Return the [X, Y] coordinate for the center point of the cell that contains the specified text.  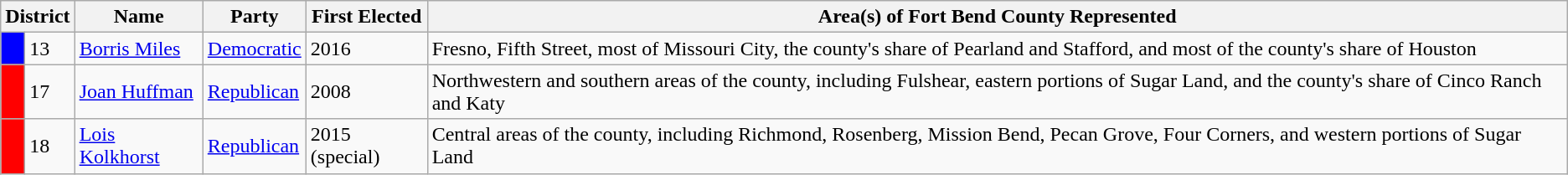
Democratic [255, 49]
2015 (special) [367, 146]
Lois Kolkhorst [139, 146]
2016 [367, 49]
Fresno, Fifth Street, most of Missouri City, the county's share of Pearland and Stafford, and most of the county's share of Houston [997, 49]
Name [139, 17]
2008 [367, 92]
18 [50, 146]
Borris Miles [139, 49]
Central areas of the county, including Richmond, Rosenberg, Mission Bend, Pecan Grove, Four Corners, and western portions of Sugar Land [997, 146]
13 [50, 49]
Party [255, 17]
17 [50, 92]
Joan Huffman [139, 92]
Northwestern and southern areas of the county, including Fulshear, eastern portions of Sugar Land, and the county's share of Cinco Ranch and Katy [997, 92]
First Elected [367, 17]
Area(s) of Fort Bend County Represented [997, 17]
District [38, 17]
